Return the [X, Y] coordinate for the center point of the cell that contains the specified text.  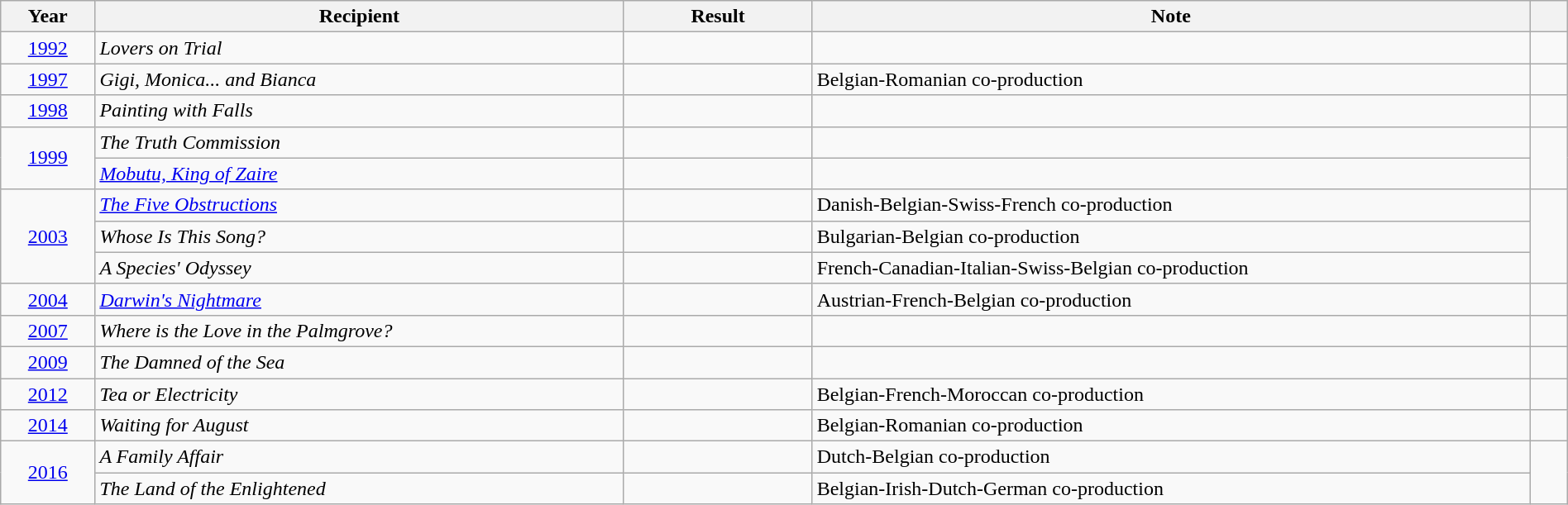
The Truth Commission [359, 142]
Lovers on Trial [359, 48]
Bulgarian-Belgian co-production [1171, 236]
Danish-Belgian-Swiss-French co-production [1171, 205]
2012 [48, 394]
The Damned of the Sea [359, 362]
The Five Obstructions [359, 205]
1998 [48, 111]
A Family Affair [359, 457]
Waiting for August [359, 426]
Tea or Electricity [359, 394]
Result [718, 17]
Gigi, Monica... and Bianca [359, 79]
2003 [48, 236]
1999 [48, 158]
2007 [48, 331]
Mobutu, King of Zaire [359, 174]
Year [48, 17]
A Species' Odyssey [359, 268]
2009 [48, 362]
1997 [48, 79]
2004 [48, 299]
2016 [48, 473]
Recipient [359, 17]
The Land of the Enlightened [359, 488]
Dutch-Belgian co-production [1171, 457]
Darwin's Nightmare [359, 299]
Painting with Falls [359, 111]
Austrian-French-Belgian co-production [1171, 299]
1992 [48, 48]
Belgian-Irish-Dutch-German co-production [1171, 488]
Whose Is This Song? [359, 236]
Note [1171, 17]
Belgian-French-Moroccan co-production [1171, 394]
2014 [48, 426]
French-Canadian-Italian-Swiss-Belgian co-production [1171, 268]
Where is the Love in the Palmgrove? [359, 331]
